Return the (X, Y) coordinate for the center point of the cell that contains the specified text.  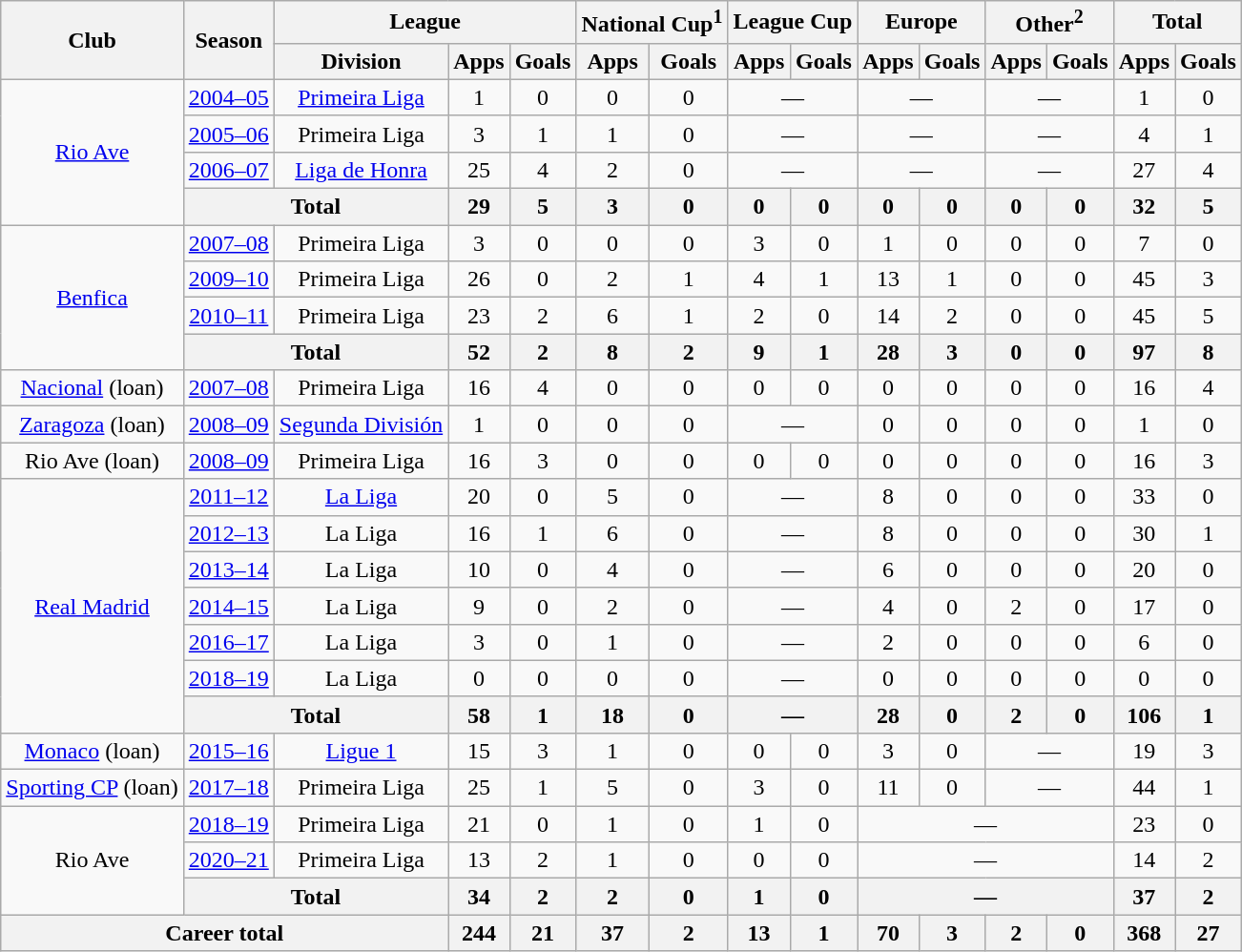
52 (479, 352)
368 (1144, 933)
Europe (921, 23)
Segunda División (361, 424)
League (425, 23)
70 (888, 933)
7 (1144, 243)
2005–06 (229, 134)
League Cup (793, 23)
32 (1144, 207)
Career total (225, 933)
Sporting CP (loan) (93, 788)
29 (479, 207)
26 (479, 279)
2020–21 (229, 860)
2013–14 (229, 569)
2009–10 (229, 279)
Division (361, 61)
Ligue 1 (361, 751)
106 (1144, 714)
58 (479, 714)
10 (479, 569)
Season (229, 40)
Other2 (1049, 23)
97 (1144, 352)
33 (1144, 497)
Real Madrid (93, 606)
Club (93, 40)
Nacional (loan) (93, 388)
2010–11 (229, 316)
Liga de Honra (361, 170)
Rio Ave (loan) (93, 461)
2006–07 (229, 170)
11 (888, 788)
19 (1144, 751)
34 (479, 897)
2017–18 (229, 788)
2015–16 (229, 751)
30 (1144, 533)
National Cup1 (652, 23)
2012–13 (229, 533)
2014–15 (229, 606)
17 (1144, 606)
2004–05 (229, 97)
2016–17 (229, 642)
2011–12 (229, 497)
15 (479, 751)
Zaragoza (loan) (93, 424)
Benfica (93, 298)
Monaco (loan) (93, 751)
44 (1144, 788)
18 (612, 714)
244 (479, 933)
